Locate the cell with the specified text and output its [X, Y] center coordinate. 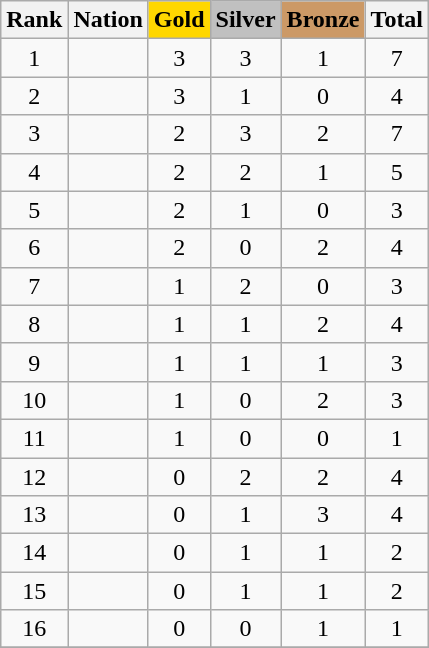
Nation [108, 20]
10 [34, 400]
11 [34, 438]
9 [34, 362]
Bronze [323, 20]
12 [34, 477]
16 [34, 629]
Total [397, 20]
8 [34, 324]
6 [34, 248]
14 [34, 553]
Silver [246, 20]
Rank [34, 20]
15 [34, 591]
13 [34, 515]
Gold [179, 20]
